Output the (X, Y) coordinate of the center of the cell containing the given text.  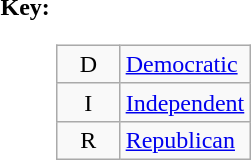
R (89, 140)
Republican (185, 140)
Independent (185, 102)
Democratic (185, 64)
I (89, 102)
D (89, 64)
